From the cell containing the given text, extract its center point as (x, y) coordinate. 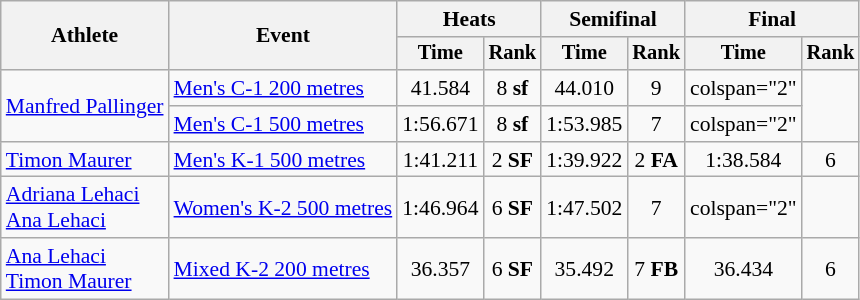
Women's K-2 500 metres (284, 208)
41.584 (440, 88)
Final (772, 19)
7 FB (656, 268)
Semifinal (613, 19)
Ana LehaciTimon Maurer (85, 268)
Manfred Pallinger (85, 106)
Men's C-1 200 metres (284, 88)
44.010 (584, 88)
Heats (469, 19)
1:46.964 (440, 208)
Men's C-1 500 metres (284, 124)
1:38.584 (744, 160)
Athlete (85, 36)
Men's K-1 500 metres (284, 160)
2 FA (656, 160)
36.434 (744, 268)
1:39.922 (584, 160)
1:56.671 (440, 124)
9 (656, 88)
1:41.211 (440, 160)
Event (284, 36)
Timon Maurer (85, 160)
Adriana LehaciAna Lehaci (85, 208)
1:47.502 (584, 208)
2 SF (513, 160)
35.492 (584, 268)
36.357 (440, 268)
1:53.985 (584, 124)
Mixed K-2 200 metres (284, 268)
